Search for the cell housing the specified text and yield its [X, Y] center coordinate. 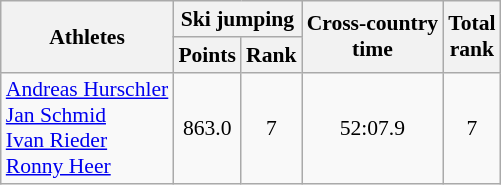
Cross-country time [373, 36]
Athletes [88, 36]
Ski jumping [237, 19]
863.0 [207, 128]
Rank [272, 55]
Andreas HurschlerJan SchmidIvan RiederRonny Heer [88, 128]
Total rank [472, 36]
52:07.9 [373, 128]
Points [207, 55]
